Scan for the cell matching the given text and deliver its (x, y) coordinate at center. 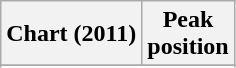
Chart (2011) (72, 34)
Peakposition (188, 34)
